Search for the cell housing the specified text and yield its [X, Y] center coordinate. 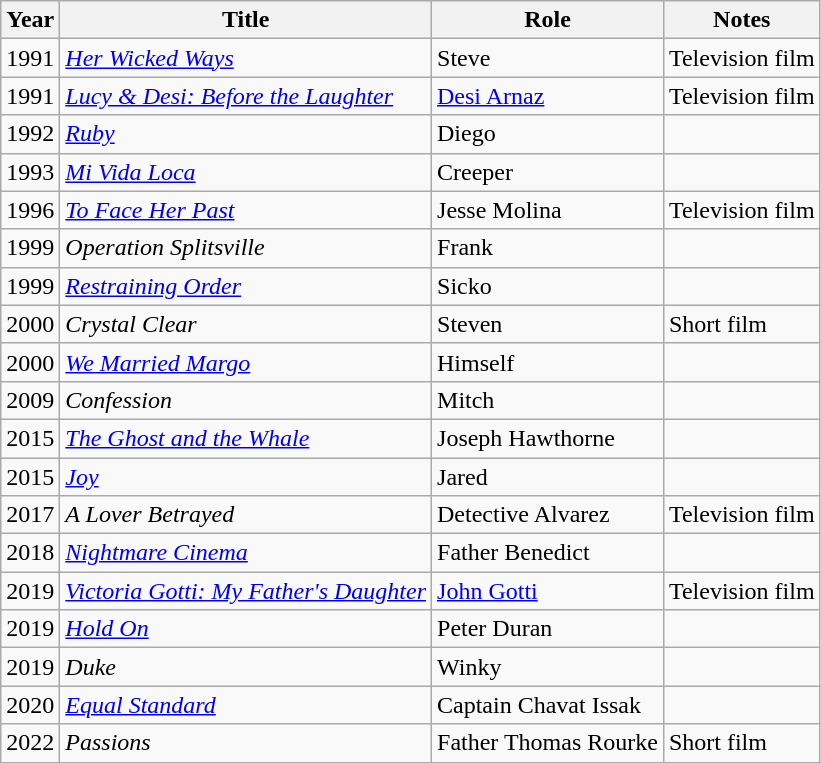
Operation Splitsville [246, 248]
2022 [30, 743]
Joy [246, 477]
Crystal Clear [246, 324]
1992 [30, 134]
Notes [742, 20]
Passions [246, 743]
Steven [548, 324]
Jared [548, 477]
Year [30, 20]
Mi Vida Loca [246, 172]
Steve [548, 58]
Confession [246, 400]
Nightmare Cinema [246, 553]
Sicko [548, 286]
Detective Alvarez [548, 515]
Creeper [548, 172]
Role [548, 20]
We Married Margo [246, 362]
Lucy & Desi: Before the Laughter [246, 96]
To Face Her Past [246, 210]
Winky [548, 667]
2017 [30, 515]
2020 [30, 705]
Father Thomas Rourke [548, 743]
Diego [548, 134]
Himself [548, 362]
Equal Standard [246, 705]
A Lover Betrayed [246, 515]
1996 [30, 210]
Victoria Gotti: My Father's Daughter [246, 591]
Restraining Order [246, 286]
Ruby [246, 134]
The Ghost and the Whale [246, 438]
Father Benedict [548, 553]
2009 [30, 400]
Hold On [246, 629]
1993 [30, 172]
Mitch [548, 400]
Desi Arnaz [548, 96]
Her Wicked Ways [246, 58]
Peter Duran [548, 629]
Frank [548, 248]
Joseph Hawthorne [548, 438]
Jesse Molina [548, 210]
Duke [246, 667]
Captain Chavat Issak [548, 705]
2018 [30, 553]
Title [246, 20]
John Gotti [548, 591]
